Find where the given text appears and provide that cell's center as (X, Y) coordinate. 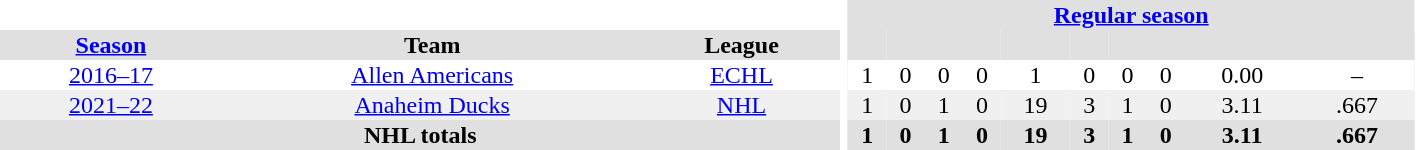
2016–17 (111, 75)
League (741, 45)
NHL totals (420, 135)
0.00 (1242, 75)
Allen Americans (432, 75)
Team (432, 45)
Regular season (1131, 15)
NHL (741, 105)
2021–22 (111, 105)
Season (111, 45)
– (1358, 75)
ECHL (741, 75)
Anaheim Ducks (432, 105)
